Scan for the cell matching the given text and deliver its [X, Y] coordinate at center. 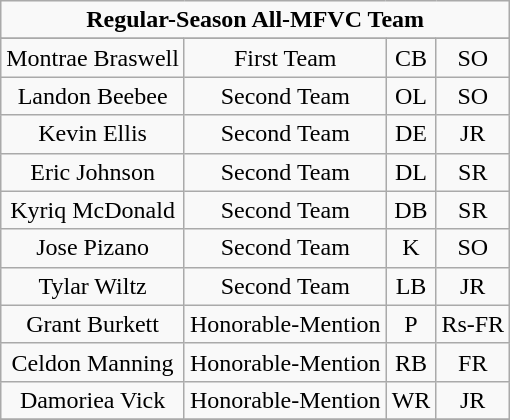
Tylar Wiltz [93, 286]
Eric Johnson [93, 172]
K [411, 248]
Jose Pizano [93, 248]
Rs-FR [473, 324]
DB [411, 210]
Landon Beebee [93, 96]
FR [473, 362]
Montrae Braswell [93, 58]
Damoriea Vick [93, 400]
CB [411, 58]
WR [411, 400]
LB [411, 286]
Regular-Season All-MFVC Team [256, 20]
RB [411, 362]
P [411, 324]
DE [411, 134]
Kyriq McDonald [93, 210]
First Team [285, 58]
DL [411, 172]
Kevin Ellis [93, 134]
Celdon Manning [93, 362]
OL [411, 96]
Grant Burkett [93, 324]
